Find where the given text appears and provide that cell's center as [X, Y] coordinate. 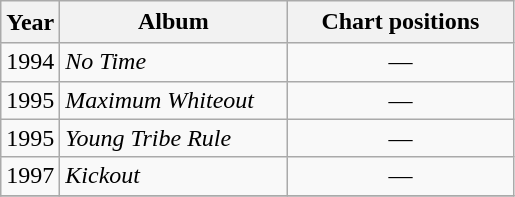
Young Tribe Rule [174, 138]
Maximum Whiteout [174, 100]
Chart positions [400, 22]
Year [30, 22]
Album [174, 22]
Kickout [174, 176]
1994 [30, 62]
1997 [30, 176]
No Time [174, 62]
